Return the [X, Y] coordinate for the center point of the cell that contains the specified text.  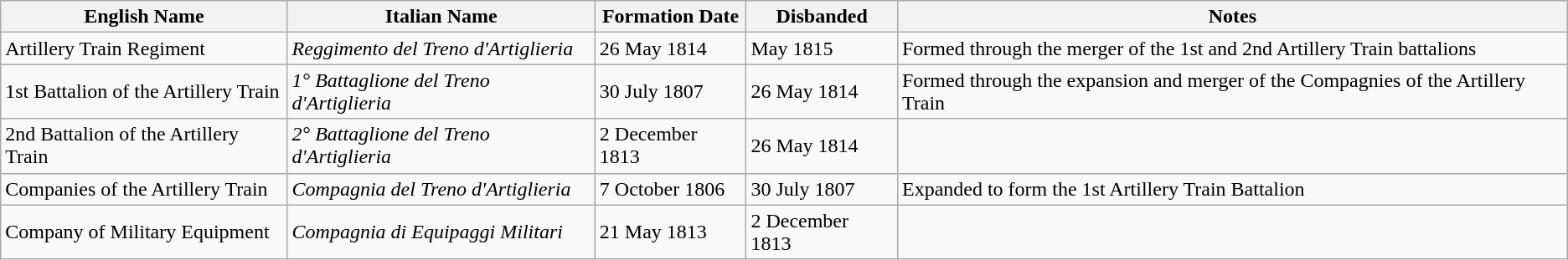
21 May 1813 [670, 232]
Italian Name [441, 17]
2° Battaglione del Treno d'Artiglieria [441, 145]
English Name [144, 17]
2nd Battalion of the Artillery Train [144, 145]
Companies of the Artillery Train [144, 189]
Reggimento del Treno d'Artiglieria [441, 48]
Compagnia del Treno d'Artiglieria [441, 189]
7 October 1806 [670, 189]
Disbanded [823, 17]
Formed through the expansion and merger of the Compagnies of the Artillery Train [1232, 92]
Company of Military Equipment [144, 232]
Compagnia di Equipaggi Militari [441, 232]
May 1815 [823, 48]
1° Battaglione del Treno d'Artiglieria [441, 92]
Formation Date [670, 17]
1st Battalion of the Artillery Train [144, 92]
Expanded to form the 1st Artillery Train Battalion [1232, 189]
Notes [1232, 17]
Formed through the merger of the 1st and 2nd Artillery Train battalions [1232, 48]
Artillery Train Regiment [144, 48]
